Output the (X, Y) coordinate of the center of the cell containing the given text.  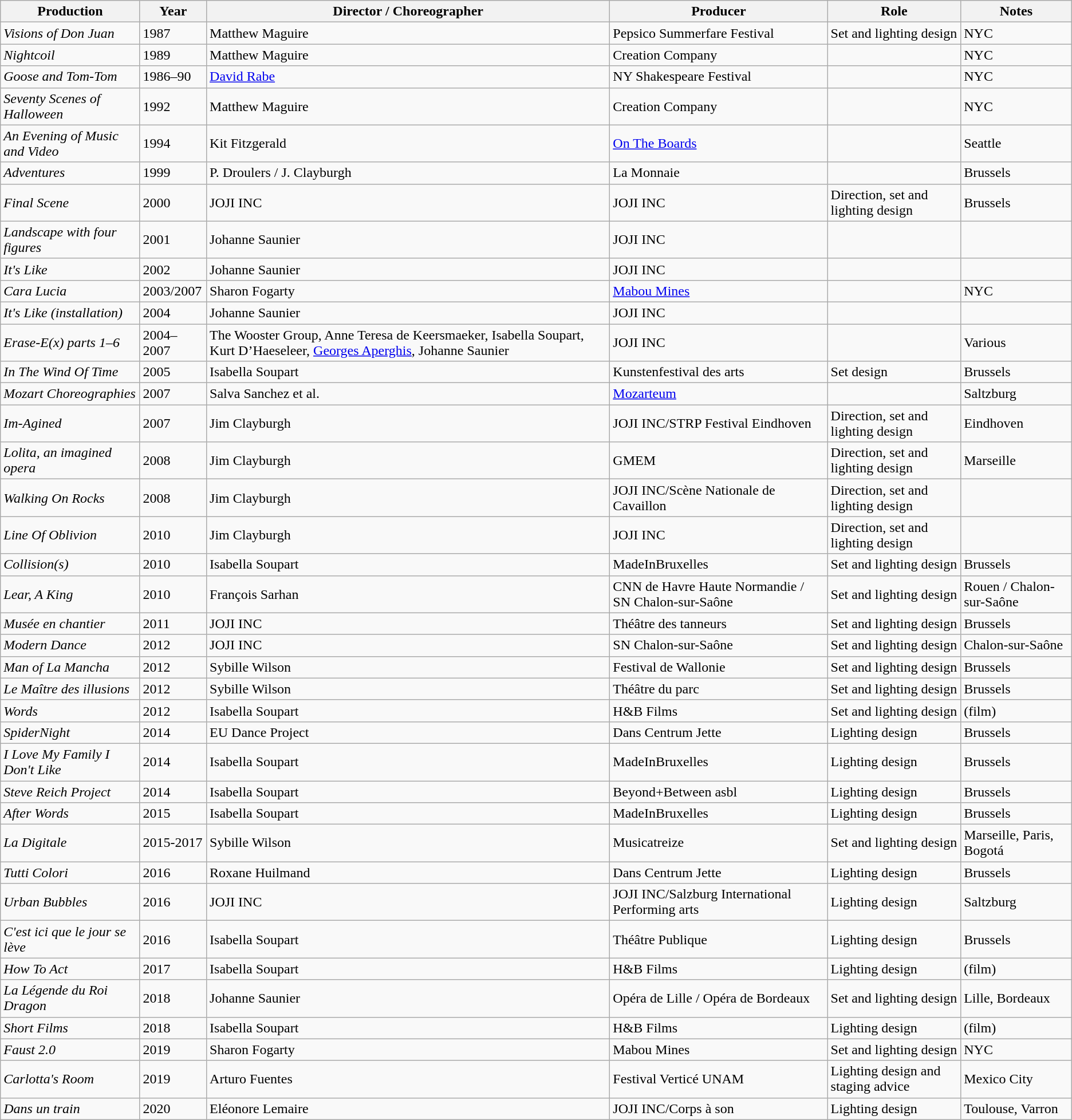
Director / Choreographer (408, 11)
2020 (173, 1109)
Théâtre Publique (719, 939)
La Digitale (70, 843)
Short Films (70, 1028)
P. Droulers / J. Clayburgh (408, 173)
Tutti Colori (70, 873)
NY Shakespeare Festival (719, 77)
C'est ici que le jour se lève (70, 939)
GMEM (719, 460)
Man of La Mancha (70, 667)
Erase-E(x) parts 1–6 (70, 342)
La Monnaie (719, 173)
Musée en chantier (70, 624)
Collision(s) (70, 565)
Salva Sanchez et al. (408, 394)
The Wooster Group, Anne Teresa de Keersmaeker, Isabella Soupart, Kurt D’Haeseleer, Georges Aperghis, Johanne Saunier (408, 342)
Lear, A King (70, 594)
JOJI INC/Scène Nationale de Cavaillon (719, 498)
Im-Agined (70, 424)
1989 (173, 55)
After Words (70, 814)
Walking On Rocks (70, 498)
Beyond+Between asbl (719, 792)
2015-2017 (173, 843)
2001 (173, 239)
Kunstenfestival des arts (719, 372)
Various (1016, 342)
Musicatreize (719, 843)
Year (173, 11)
Pepsico Summerfare Festival (719, 33)
Words (70, 711)
Théâtre du parc (719, 689)
1992 (173, 107)
An Evening of Music and Video (70, 143)
2011 (173, 624)
2004 (173, 313)
Nightcoil (70, 55)
Kit Fitzgerald (408, 143)
SN Chalon-sur-Saône (719, 645)
Lighting design and staging advice (894, 1079)
Festival de Wallonie (719, 667)
Toulouse, Varron (1016, 1109)
Steve Reich Project (70, 792)
Seventy Scenes of Halloween (70, 107)
Lille, Bordeaux (1016, 999)
Modern Dance (70, 645)
Visions of Don Juan (70, 33)
2002 (173, 269)
In The Wind Of Time (70, 372)
Eindhoven (1016, 424)
It's Like (70, 269)
Set design (894, 372)
Producer (719, 11)
Notes (1016, 11)
JOJI INC/Corps à son (719, 1109)
2000 (173, 203)
On The Boards (719, 143)
Marseille, Paris, Bogotá (1016, 843)
It's Like (installation) (70, 313)
2003/2007 (173, 291)
Le Maître des illusions (70, 689)
JOJI INC/STRP Festival Eindhoven (719, 424)
Mozart Choreographies (70, 394)
EU Dance Project (408, 732)
1987 (173, 33)
JOJI INC/Salzburg International Performing arts (719, 902)
Mexico City (1016, 1079)
Adventures (70, 173)
Goose and Tom-Tom (70, 77)
Rouen / Chalon-sur-Saône (1016, 594)
David Rabe (408, 77)
Dans un train (70, 1109)
Opéra de Lille / Opéra de Bordeaux (719, 999)
CNN de Havre Haute Normandie / SN Chalon-sur-Saône (719, 594)
2005 (173, 372)
Festival Verticé UNAM (719, 1079)
Seattle (1016, 143)
François Sarhan (408, 594)
Cara Lucia (70, 291)
1994 (173, 143)
Chalon-sur-Saône (1016, 645)
La Légende du Roi Dragon (70, 999)
Landscape with four figures (70, 239)
Carlotta's Room (70, 1079)
Faust 2.0 (70, 1050)
2017 (173, 969)
I Love My Family I Don't Like (70, 762)
Urban Bubbles (70, 902)
1999 (173, 173)
2004–2007 (173, 342)
Final Scene (70, 203)
Arturo Fuentes (408, 1079)
How To Act (70, 969)
Mozarteum (719, 394)
Line Of Oblivion (70, 535)
2015 (173, 814)
Lolita, an imagined opera (70, 460)
SpiderNight (70, 732)
Role (894, 11)
1986–90 (173, 77)
Production (70, 11)
Eléonore Lemaire (408, 1109)
Marseille (1016, 460)
Roxane Huilmand (408, 873)
Théâtre des tanneurs (719, 624)
